Search for the cell housing the specified text and yield its (X, Y) center coordinate. 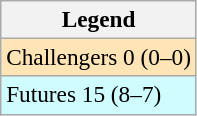
Challengers 0 (0–0) (99, 57)
Legend (99, 19)
Futures 15 (8–7) (99, 95)
